Scan for the cell matching the given text and deliver its [X, Y] coordinate at center. 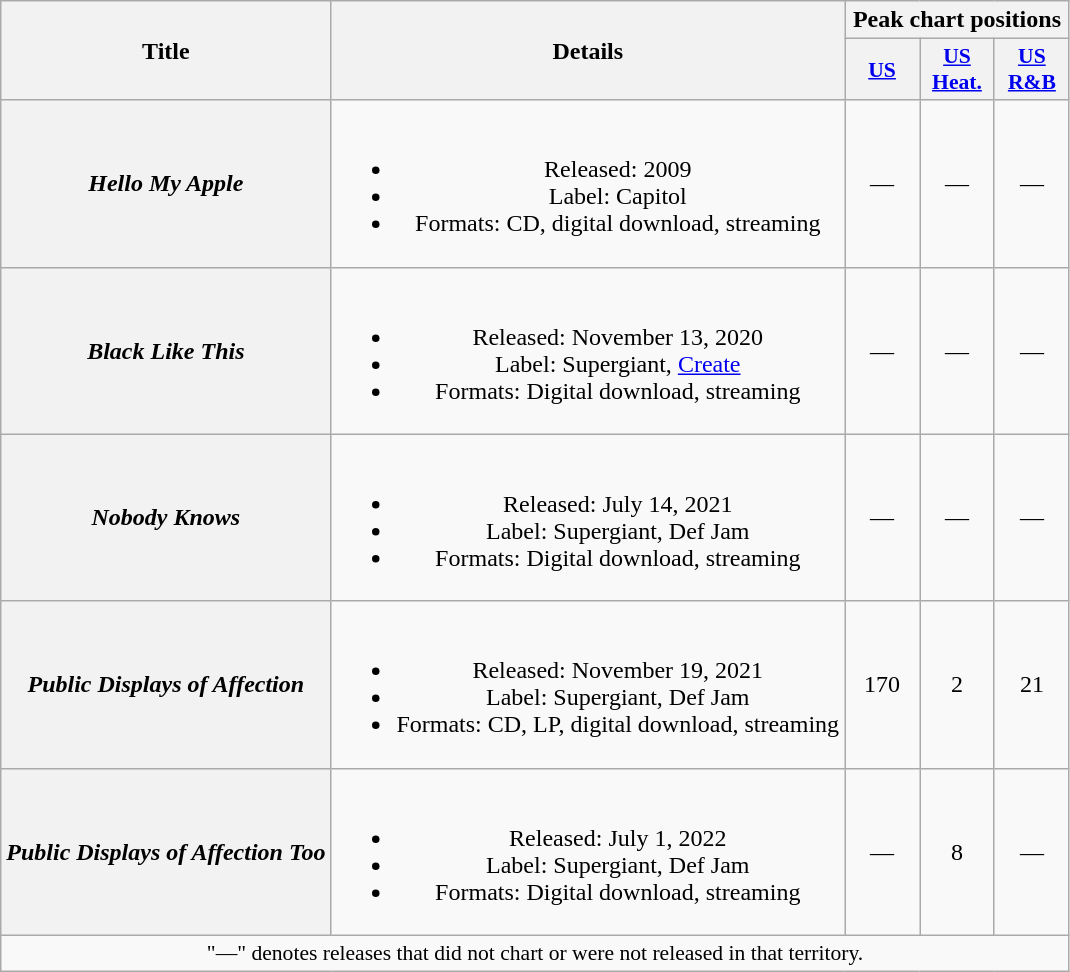
Released: 2009Label: CapitolFormats: CD, digital download, streaming [588, 184]
Details [588, 50]
Hello My Apple [166, 184]
"—" denotes releases that did not chart or were not released in that territory. [536, 953]
Nobody Knows [166, 518]
Public Displays of Affection [166, 684]
8 [958, 852]
Released: July 14, 2021Label: Supergiant, Def JamFormats: Digital download, streaming [588, 518]
USHeat. [958, 70]
Released: July 1, 2022Label: Supergiant, Def JamFormats: Digital download, streaming [588, 852]
2 [958, 684]
Title [166, 50]
Released: November 13, 2020Label: Supergiant, CreateFormats: Digital download, streaming [588, 350]
Black Like This [166, 350]
21 [1032, 684]
US [882, 70]
USR&B [1032, 70]
Public Displays of Affection Too [166, 852]
170 [882, 684]
Released: November 19, 2021Label: Supergiant, Def JamFormats: CD, LP, digital download, streaming [588, 684]
Peak chart positions [958, 20]
